Pinpoint the cell where the given text exists, returning its (X, Y) midpoint coordinate. 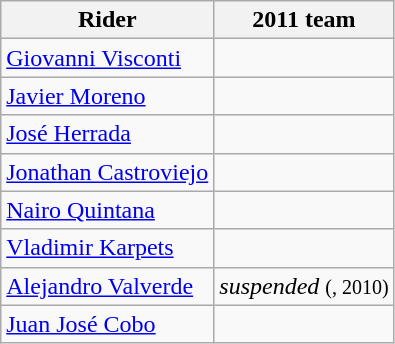
Javier Moreno (108, 96)
Nairo Quintana (108, 210)
2011 team (304, 20)
Jonathan Castroviejo (108, 172)
Giovanni Visconti (108, 58)
Juan José Cobo (108, 324)
Alejandro Valverde (108, 286)
Vladimir Karpets (108, 248)
José Herrada (108, 134)
Rider (108, 20)
suspended (, 2010) (304, 286)
